Search for the cell housing the specified text and yield its [x, y] center coordinate. 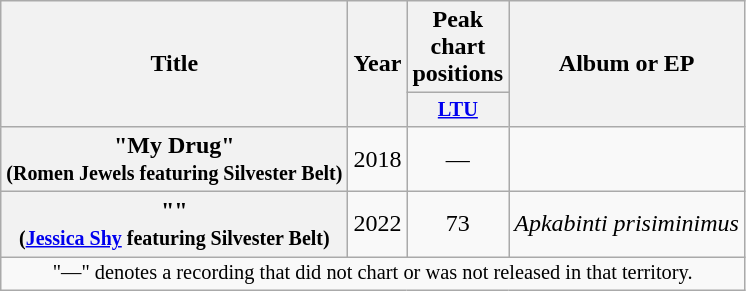
"—" denotes a recording that did not chart or was not released in that territory. [373, 274]
2022 [378, 224]
Apkabinti prisiminimus [627, 224]
Year [378, 64]
— [458, 158]
"My Drug"(Romen Jewels featuring Silvester Belt) [174, 158]
Title [174, 64]
Album or EP [627, 64]
LTU [458, 110]
73 [458, 224]
2018 [378, 158]
""(Jessica Shy featuring Silvester Belt) [174, 224]
Peak chart positions [458, 47]
